Pinpoint the cell where the given text exists, returning its [x, y] midpoint coordinate. 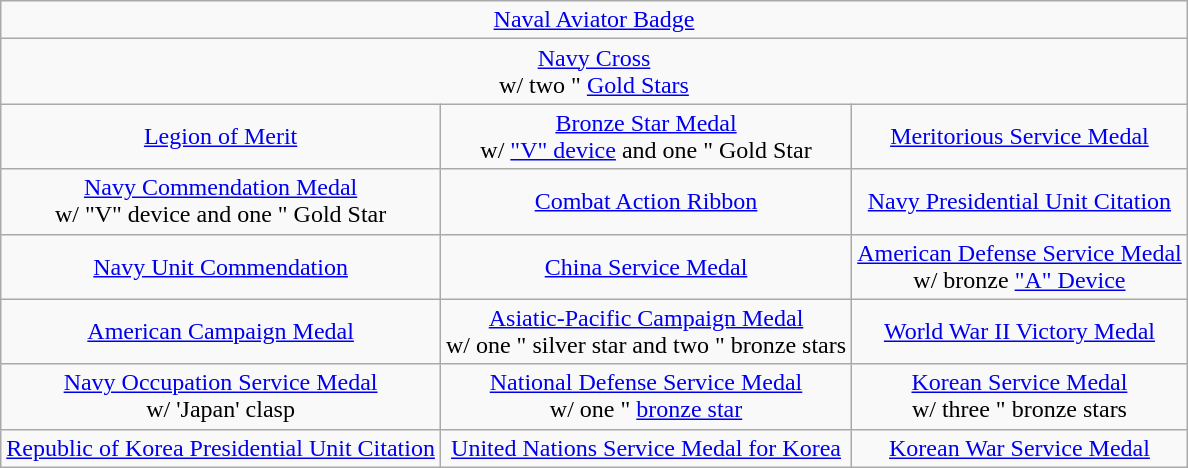
Naval Aviator Badge [594, 20]
United Nations Service Medal for Korea [646, 448]
World War II Victory Medal [1020, 332]
Korean Service Medalw/ three " bronze stars [1020, 396]
Navy Presidential Unit Citation [1020, 202]
Combat Action Ribbon [646, 202]
Navy Crossw/ two " Gold Stars [594, 72]
Bronze Star Medalw/ "V" device and one " Gold Star [646, 136]
Korean War Service Medal [1020, 448]
Meritorious Service Medal [1020, 136]
Navy Unit Commendation [221, 266]
American Campaign Medal [221, 332]
China Service Medal [646, 266]
Asiatic-Pacific Campaign Medalw/ one " silver star and two " bronze stars [646, 332]
Republic of Korea Presidential Unit Citation [221, 448]
Navy Occupation Service Medalw/ 'Japan' clasp [221, 396]
National Defense Service Medalw/ one " bronze star [646, 396]
Legion of Merit [221, 136]
Navy Commendation Medalw/ "V" device and one " Gold Star [221, 202]
American Defense Service Medalw/ bronze "A" Device [1020, 266]
